From the cell containing the given text, extract its center point as (x, y) coordinate. 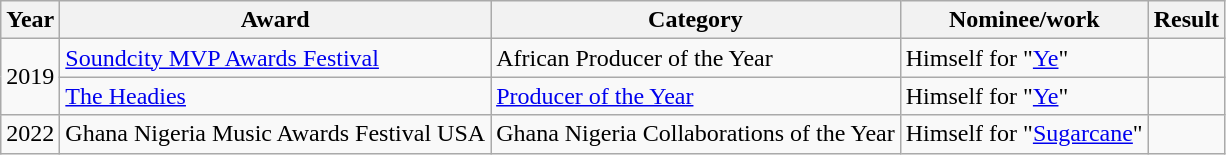
Year (30, 20)
Category (696, 20)
Ghana Nigeria Music Awards Festival USA (276, 134)
Nominee/work (1024, 20)
Ghana Nigeria Collaborations of the Year (696, 134)
2022 (30, 134)
Himself for "Sugarcane" (1024, 134)
Producer of the Year (696, 96)
The Headies (276, 96)
2019 (30, 77)
African Producer of the Year (696, 58)
Result (1186, 20)
Soundcity MVP Awards Festival (276, 58)
Award (276, 20)
